Extract the (x, y) coordinate from the center of the cell holding the provided text.  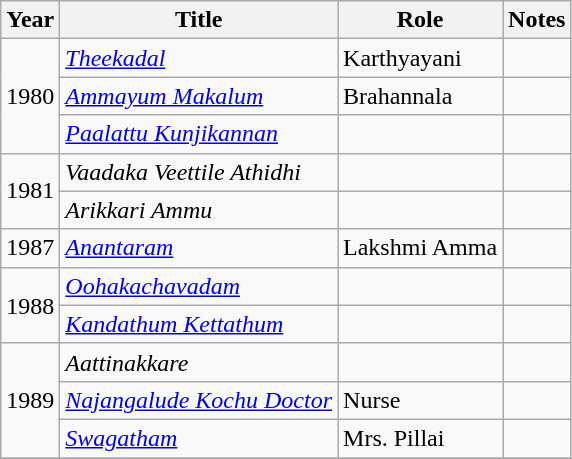
Brahannala (420, 96)
1987 (30, 248)
1980 (30, 96)
1988 (30, 305)
Karthyayani (420, 58)
Swagatham (199, 438)
Oohakachavadam (199, 286)
Anantaram (199, 248)
Mrs. Pillai (420, 438)
1989 (30, 400)
Najangalude Kochu Doctor (199, 400)
Aattinakkare (199, 362)
Lakshmi Amma (420, 248)
Title (199, 20)
Vaadaka Veettile Athidhi (199, 172)
1981 (30, 191)
Year (30, 20)
Paalattu Kunjikannan (199, 134)
Theekadal (199, 58)
Nurse (420, 400)
Arikkari Ammu (199, 210)
Role (420, 20)
Kandathum Kettathum (199, 324)
Ammayum Makalum (199, 96)
Notes (537, 20)
